Pinpoint the cell where the given text exists, returning its [X, Y] midpoint coordinate. 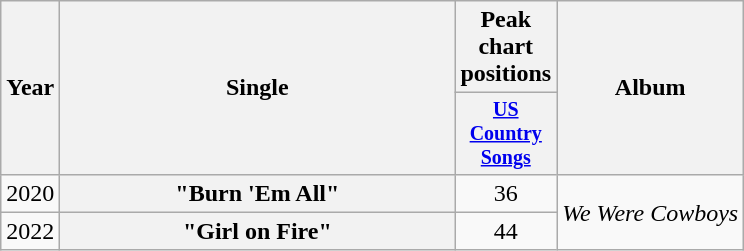
Single [258, 88]
US Country Songs [506, 134]
"Burn 'Em All" [258, 193]
44 [506, 231]
"Girl on Fire" [258, 231]
2020 [30, 193]
We Were Cowboys [650, 212]
Year [30, 88]
Album [650, 88]
Peak chart positions [506, 47]
36 [506, 193]
2022 [30, 231]
